For the text-containing cell, return its midpoint in [x, y] coordinate format. 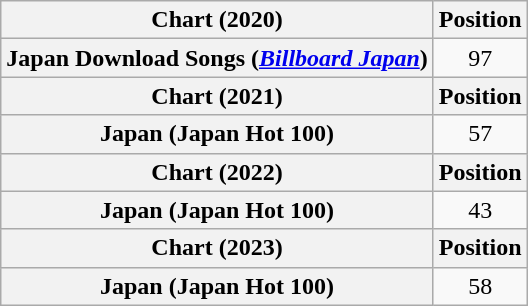
57 [480, 134]
Japan Download Songs (Billboard Japan) [218, 58]
58 [480, 286]
97 [480, 58]
Chart (2023) [218, 248]
Chart (2021) [218, 96]
Chart (2020) [218, 20]
43 [480, 210]
Chart (2022) [218, 172]
